Locate the cell with the specified text and output its [x, y] center coordinate. 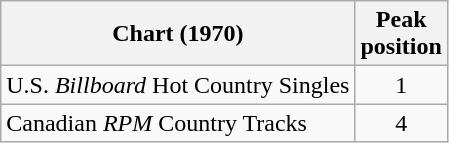
Chart (1970) [178, 34]
Canadian RPM Country Tracks [178, 123]
1 [401, 85]
U.S. Billboard Hot Country Singles [178, 85]
Peakposition [401, 34]
4 [401, 123]
